Identify which cell holds the provided text, then report its [X, Y] central coordinate. 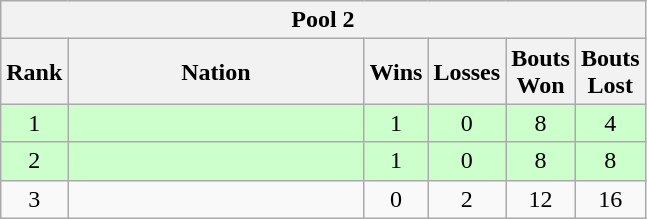
Rank [34, 72]
12 [541, 199]
3 [34, 199]
Nation [216, 72]
Losses [467, 72]
Pool 2 [323, 20]
4 [610, 123]
16 [610, 199]
Bouts Lost [610, 72]
Wins [396, 72]
Bouts Won [541, 72]
